Identify which cell holds the provided text, then report its [X, Y] central coordinate. 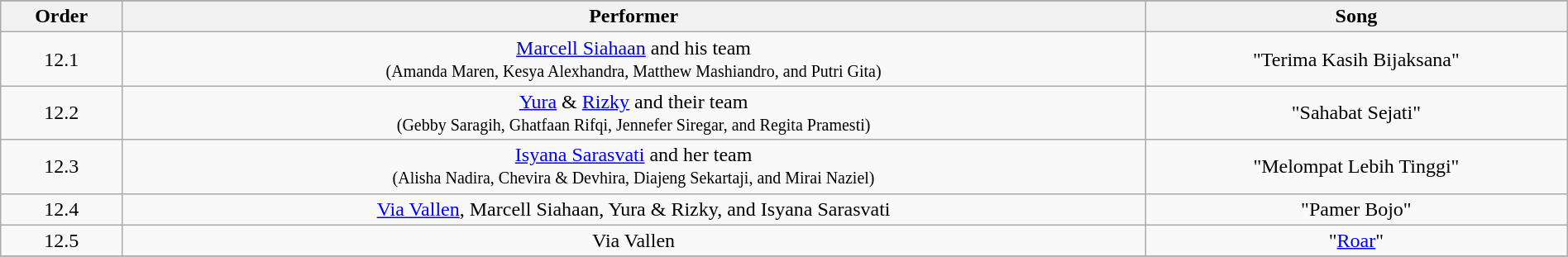
Song [1356, 17]
Isyana Sarasvati and her team (Alisha Nadira, Chevira & Devhira, Diajeng Sekartaji, and Mirai Naziel) [633, 167]
Yura & Rizky and their team (Gebby Saragih, Ghatfaan Rifqi, Jennefer Siregar, and Regita Pramesti) [633, 112]
12.4 [61, 209]
Order [61, 17]
Performer [633, 17]
"Roar" [1356, 240]
"Sahabat Sejati" [1356, 112]
12.3 [61, 167]
Marcell Siahaan and his team (Amanda Maren, Kesya Alexhandra, Matthew Mashiandro, and Putri Gita) [633, 59]
Via Vallen [633, 240]
"Melompat Lebih Tinggi" [1356, 167]
Via Vallen, Marcell Siahaan, Yura & Rizky, and Isyana Sarasvati [633, 209]
12.5 [61, 240]
"Terima Kasih Bijaksana" [1356, 59]
"Pamer Bojo" [1356, 209]
12.2 [61, 112]
12.1 [61, 59]
